Provide the [X, Y] coordinate of the cell's center where the given text is located.  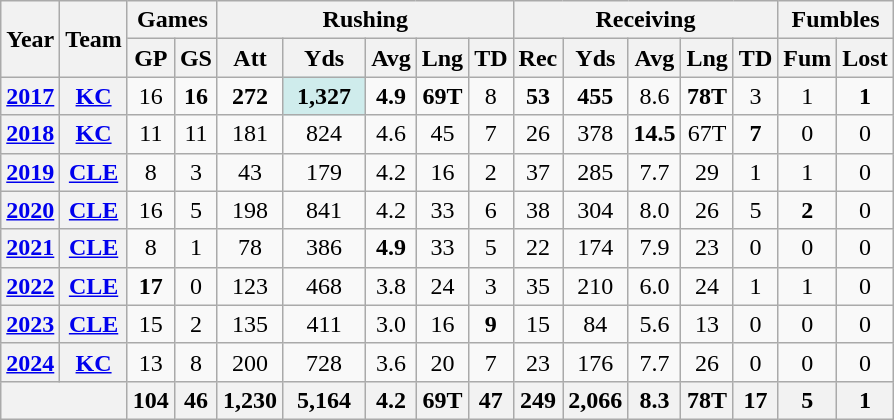
6.0 [654, 286]
2021 [30, 248]
181 [250, 134]
35 [538, 286]
728 [324, 362]
2024 [30, 362]
1,327 [324, 96]
198 [250, 210]
20 [442, 362]
378 [596, 134]
5.6 [654, 324]
249 [538, 400]
53 [538, 96]
179 [324, 172]
37 [538, 172]
2,066 [596, 400]
Lost [865, 58]
841 [324, 210]
5,164 [324, 400]
285 [596, 172]
47 [491, 400]
304 [596, 210]
Team [94, 39]
2022 [30, 286]
468 [324, 286]
Fumbles [836, 20]
45 [442, 134]
272 [250, 96]
14.5 [654, 134]
7.9 [654, 248]
Rec [538, 58]
2017 [30, 96]
78 [250, 248]
1,230 [250, 400]
9 [491, 324]
2019 [30, 172]
38 [538, 210]
411 [324, 324]
22 [538, 248]
2020 [30, 210]
176 [596, 362]
Games [172, 20]
29 [707, 172]
123 [250, 286]
386 [324, 248]
GS [196, 58]
455 [596, 96]
46 [196, 400]
84 [596, 324]
2023 [30, 324]
3.8 [392, 286]
135 [250, 324]
8.0 [654, 210]
4.6 [392, 134]
GP [150, 58]
8.6 [654, 96]
210 [596, 286]
2018 [30, 134]
6 [491, 210]
200 [250, 362]
Year [30, 39]
104 [150, 400]
3.0 [392, 324]
3.6 [392, 362]
67T [707, 134]
824 [324, 134]
174 [596, 248]
43 [250, 172]
Rushing [365, 20]
Receiving [646, 20]
Att [250, 58]
8.3 [654, 400]
Fum [808, 58]
